From the cell containing the given text, extract its center point as (x, y) coordinate. 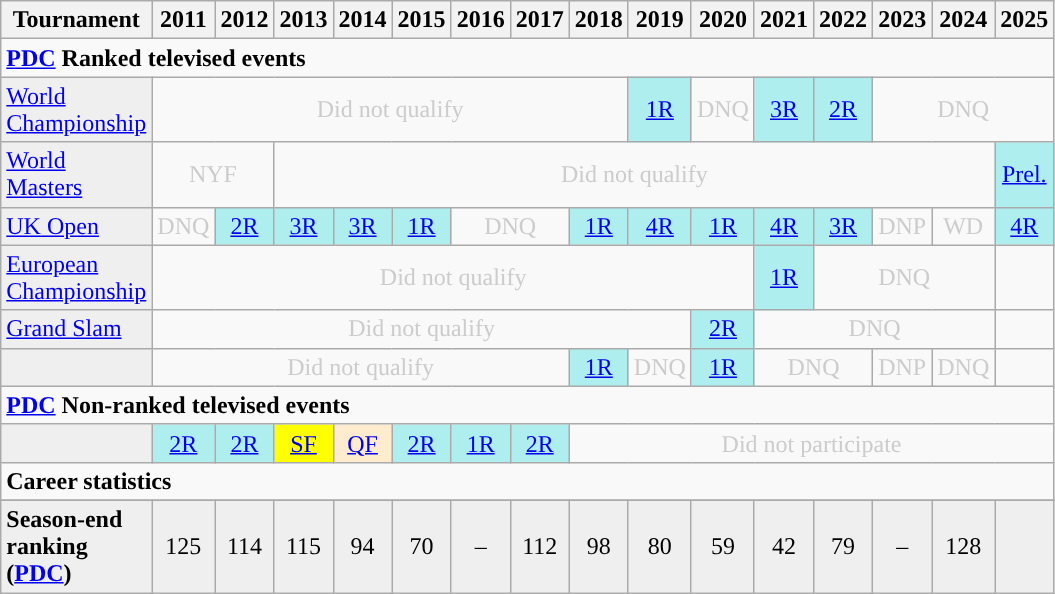
2025 (1024, 20)
114 (244, 546)
2019 (660, 20)
2022 (844, 20)
2011 (184, 20)
Did not participate (812, 443)
2024 (964, 20)
Tournament (76, 20)
European Championship (76, 278)
2023 (902, 20)
2014 (362, 20)
QF (362, 443)
59 (722, 546)
Season-end ranking (PDC) (76, 546)
80 (660, 546)
42 (784, 546)
125 (184, 546)
98 (598, 546)
2021 (784, 20)
Career statistics (528, 481)
NYF (213, 174)
2016 (480, 20)
Grand Slam (76, 329)
79 (844, 546)
PDC Non-ranked televised events (528, 405)
115 (304, 546)
SF (304, 443)
2015 (422, 20)
2017 (540, 20)
2013 (304, 20)
94 (362, 546)
Prel. (1024, 174)
World Masters (76, 174)
2012 (244, 20)
70 (422, 546)
128 (964, 546)
2018 (598, 20)
PDC Ranked televised events (528, 58)
UK Open (76, 226)
WD (964, 226)
World Championship (76, 110)
112 (540, 546)
2020 (722, 20)
